Detect which cell encompasses the target text, then output its [x, y] center coordinate. 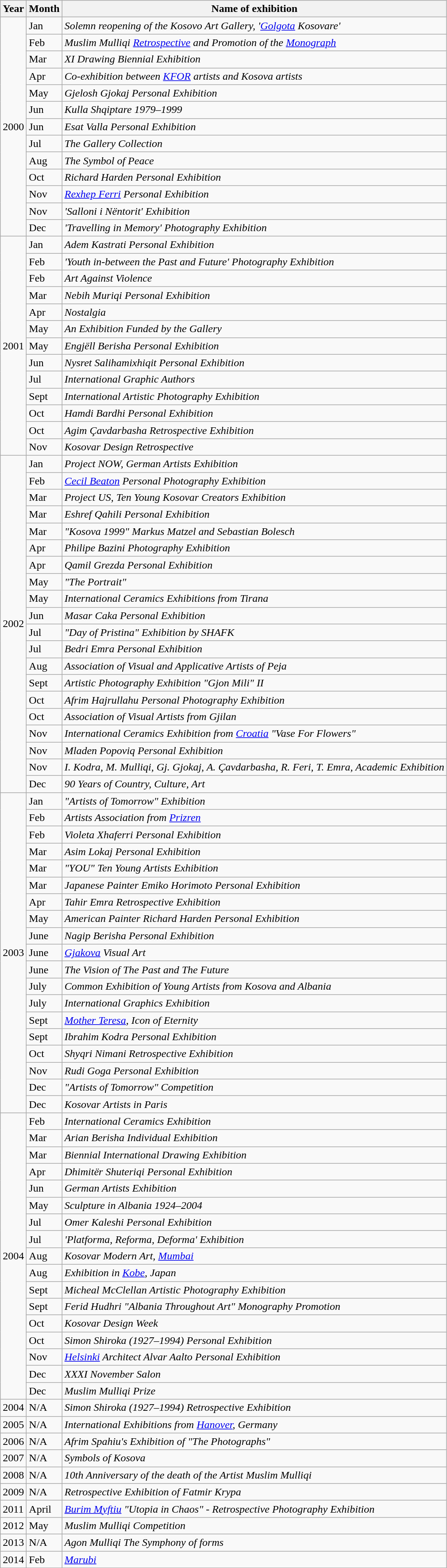
Eshref Qahili Personal Exhibition [254, 515]
Micheal McClellan Artistic Photography Exhibition [254, 1290]
Month [44, 9]
Kosovar Design Retrospective [254, 447]
Marubi [254, 1559]
Ibrahim Kodra Personal Exhibition [254, 1037]
Kosovar Modern Art, Mumbai [254, 1256]
"The Portrait" [254, 582]
Muslim Mulliqi Retrospective and Promotion of the Monograph [254, 43]
Rexhep Ferri Personal Exhibition [254, 194]
Qamil Grezda Personal Exhibition [254, 565]
International Ceramics Exhibitions from Tirana [254, 599]
American Painter Richard Harden Personal Exhibition [254, 919]
International Ceramics Exhibition [254, 1121]
'Youth in-between the Past and Future' Photography Exhibition [254, 262]
Simon Shiroka (1927–1994) Retrospective Exhibition [254, 1408]
Nagip Berisha Personal Exhibition [254, 936]
XI Drawing Biennial Exhibition [254, 59]
"Artists of Tomorrow" Competition [254, 1088]
Year [13, 9]
International Ceramics Exhibition from Croatia "Vase For Flowers" [254, 733]
'Salloni i Nëntorit' Exhibition [254, 211]
Ferid Hudhri "Albania Throughout Art" Monography Promotion [254, 1307]
An Exhibition Funded by the Gallery [254, 329]
2014 [13, 1559]
Sculpture in Albania 1924–2004 [254, 1205]
Japanese Painter Emiko Horimoto Personal Exhibition [254, 885]
Common Exhibition of Young Artists from Kosova and Albania [254, 986]
Philipe Bazini Photography Exhibition [254, 548]
Bedri Emra Personal Exhibition [254, 649]
Cecil Beaton Personal Photography Exhibition [254, 480]
International Artistic Photography Exhibition [254, 396]
Asim Lokaj Personal Exhibition [254, 852]
I. Kodra, M. Mulliqi, Gj. Gjokaj, A. Çavdarbasha, R. Feri, T. Emra, Academic Exhibition [254, 767]
Engjëll Berisha Personal Exhibition [254, 346]
Mladen Popoviq Personal Exhibition [254, 751]
10th Anniversary of the death of the Artist Muslim Mulliqi [254, 1475]
Kosovar Design Week [254, 1324]
Muslim Mulliqi Prize [254, 1391]
International Graphics Exhibition [254, 1003]
Co-exhibition between KFOR artists and Kosova artists [254, 76]
Artistic Photography Exhibition "Gjon Mili" II [254, 683]
The Vision of The Past and The Future [254, 969]
'Travelling in Memory' Photography Exhibition [254, 228]
April [44, 1509]
Masar Caka Personal Exhibition [254, 616]
2012 [13, 1525]
"YOU" Ten Young Artists Exhibition [254, 868]
Symbols of Kosova [254, 1458]
Association of Visual Artists from Gjilan [254, 716]
Dhimitër Shuteriqi Personal Exhibition [254, 1172]
Mother Teresa, Icon of Eternity [254, 1020]
Nysret Salihamixhiqit Personal Exhibition [254, 363]
The Symbol of Peace [254, 160]
Burim Myftiu "Utopia in Chaos" - Retrospective Photography Exhibition [254, 1509]
Afrim Spahiu's Exhibition of "The Photographs" [254, 1441]
Project NOW, German Artists Exhibition [254, 464]
2003 [13, 953]
Adem Kastrati Personal Exhibition [254, 245]
Arian Berisha Individual Exhibition [254, 1138]
Nostalgia [254, 312]
German Artists Exhibition [254, 1189]
Artists Association from Prizren [254, 818]
The Gallery Collection [254, 143]
Exhibition in Kobe, Japan [254, 1273]
2001 [13, 346]
Muslim Mulliqi Competition [254, 1525]
"Day of Pristina" Exhibition by SHAFK [254, 632]
2006 [13, 1441]
2008 [13, 1475]
2009 [13, 1492]
Agim Çavdarbasha Retrospective Exhibition [254, 430]
Esat Valla Personal Exhibition [254, 127]
International Exhibitions from Hanover, Germany [254, 1425]
Project US, Ten Young Kosovar Creators Exhibition [254, 498]
Rudi Goga Personal Exhibition [254, 1071]
Afrim Hajrullahu Personal Photography Exhibition [254, 700]
2011 [13, 1509]
2007 [13, 1458]
"Artists of Tomorrow" Exhibition [254, 801]
Solemn reopening of the Kosovo Art Gallery, 'Golgota Kosovare' [254, 26]
2005 [13, 1425]
Richard Harden Personal Exhibition [254, 177]
2002 [13, 623]
Biennial International Drawing Exhibition [254, 1155]
Helsinki Architect Alvar Aalto Personal Exhibition [254, 1357]
Simon Shiroka (1927–1994) Personal Exhibition [254, 1340]
Tahir Emra Retrospective Exhibition [254, 902]
Gjelosh Gjokaj Personal Exhibition [254, 93]
International Graphic Authors [254, 379]
Hamdi Bardhi Personal Exhibition [254, 413]
'Platforma, Reforma, Deforma' Exhibition [254, 1239]
XXXI November Salon [254, 1374]
Art Against Violence [254, 279]
Violeta Xhaferri Personal Exhibition [254, 835]
Name of exhibition [254, 9]
2000 [13, 127]
2013 [13, 1542]
Shyqri Nimani Retrospective Exhibition [254, 1054]
90 Years of Country, Culture, Art [254, 784]
Association of Visual and Applicative Artists of Peja [254, 666]
Nebih Muriqi Personal Exhibition [254, 295]
Kosovar Artists in Paris [254, 1104]
Retrospective Exhibition of Fatmir Krypa [254, 1492]
Omer Kaleshi Personal Exhibition [254, 1222]
Kulla Shqiptare 1979–1999 [254, 110]
Agon Mulliqi The Symphony of forms [254, 1542]
"Kosova 1999" Markus Matzel and Sebastian Bolesch [254, 531]
Gjakova Visual Art [254, 952]
